Detect which cell encompasses the target text, then output its (X, Y) center coordinate. 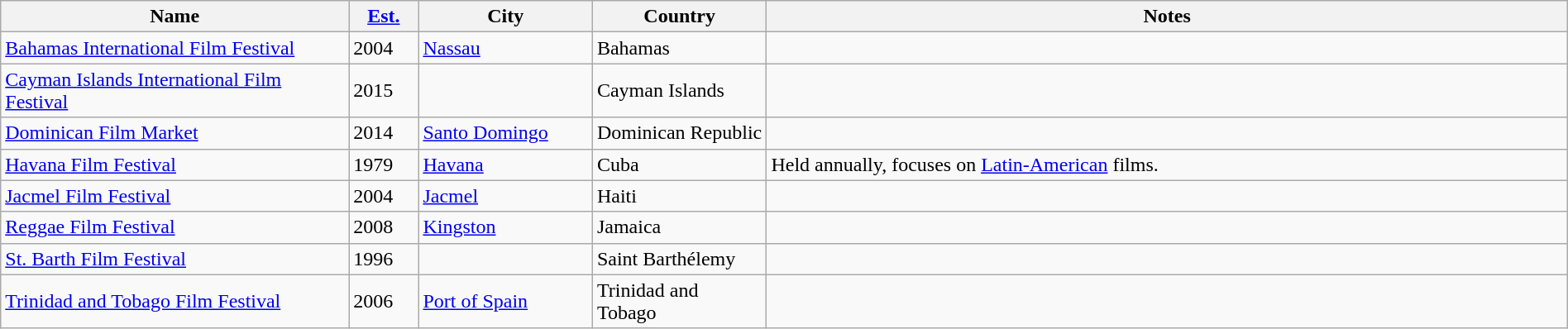
Country (679, 17)
Jamaica (679, 227)
Bahamas International Film Festival (175, 48)
Trinidad and Tobago Film Festival (175, 301)
2015 (384, 91)
Kingston (505, 227)
City (505, 17)
Dominican Republic (679, 133)
Reggae Film Festival (175, 227)
1979 (384, 164)
Cayman Islands (679, 91)
1996 (384, 259)
Bahamas (679, 48)
St. Barth Film Festival (175, 259)
Jacmel (505, 196)
Trinidad and Tobago (679, 301)
Haiti (679, 196)
Notes (1167, 17)
Dominican Film Market (175, 133)
Port of Spain (505, 301)
Cayman Islands International Film Festival (175, 91)
Est. (384, 17)
Havana Film Festival (175, 164)
Saint Barthélemy (679, 259)
Held annually, focuses on Latin-American films. (1167, 164)
Nassau (505, 48)
Havana (505, 164)
2008 (384, 227)
Cuba (679, 164)
2014 (384, 133)
Name (175, 17)
Jacmel Film Festival (175, 196)
2006 (384, 301)
Santo Domingo (505, 133)
